Return [x, y] of the center of cell containing provided text 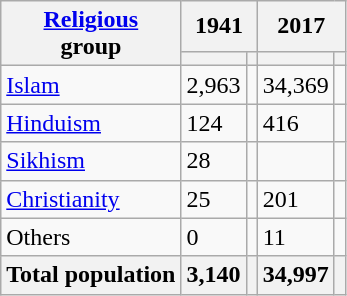
34,997 [296, 275]
Christianity [91, 199]
2,963 [214, 85]
Islam [91, 85]
25 [214, 199]
Sikhism [91, 161]
Religiousgroup [91, 34]
1941 [219, 26]
Hinduism [91, 123]
416 [296, 123]
Others [91, 237]
11 [296, 237]
201 [296, 199]
0 [214, 237]
34,369 [296, 85]
3,140 [214, 275]
2017 [301, 26]
Total population [91, 275]
28 [214, 161]
124 [214, 123]
